Extract the (x, y) coordinate from the center of the cell holding the provided text.  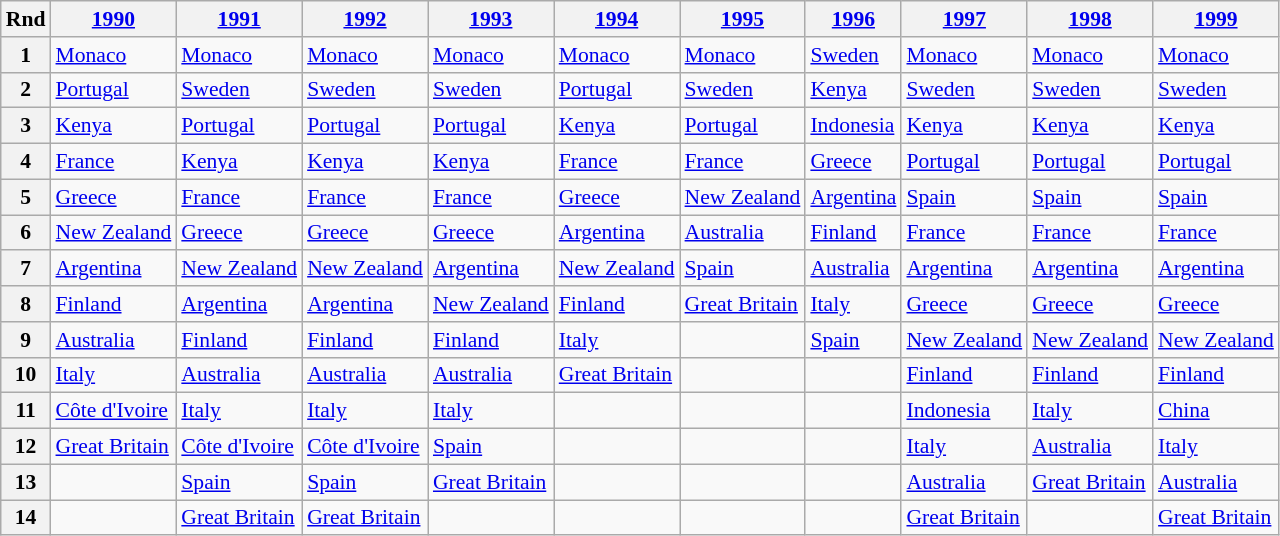
10 (26, 375)
7 (26, 269)
12 (26, 447)
1992 (365, 19)
1994 (617, 19)
1991 (239, 19)
1999 (1216, 19)
2 (26, 90)
1997 (964, 19)
Rnd (26, 19)
1 (26, 55)
11 (26, 411)
1990 (113, 19)
1993 (491, 19)
9 (26, 340)
1998 (1090, 19)
1996 (853, 19)
3 (26, 126)
14 (26, 518)
China (1216, 411)
8 (26, 304)
6 (26, 233)
5 (26, 197)
4 (26, 162)
1995 (743, 19)
13 (26, 482)
